Extract the [x, y] coordinate from the center of the cell holding the provided text.  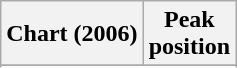
Peakposition [189, 34]
Chart (2006) [72, 34]
